Scan for the cell matching the given text and deliver its (x, y) coordinate at center. 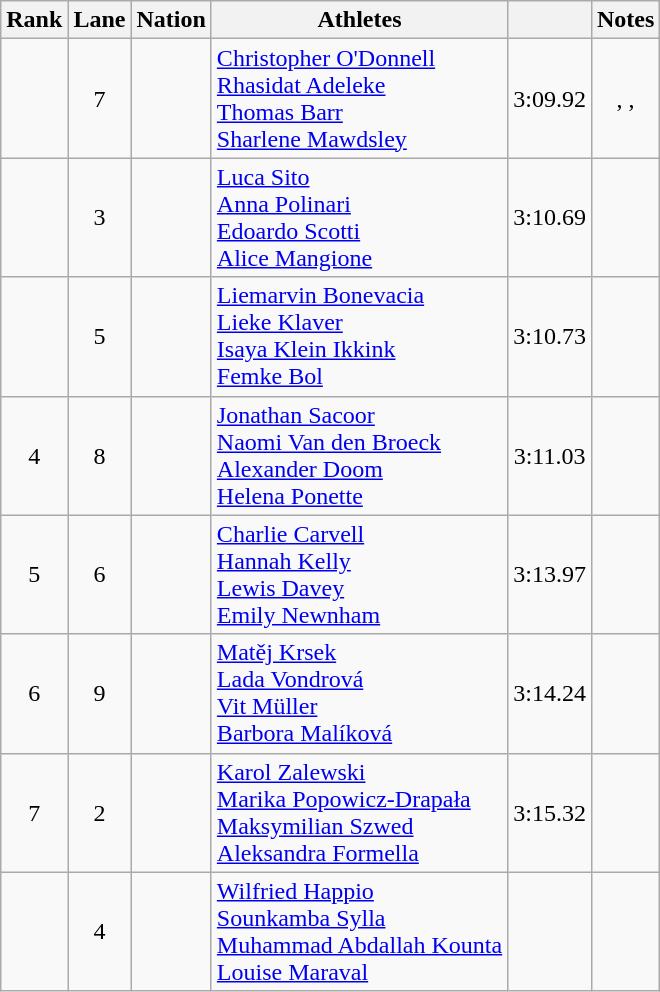
Luca SitoAnna PolinariEdoardo ScottiAlice Mangione (359, 218)
Wilfried HappioSounkamba SyllaMuhammad Abdallah KountaLouise Maraval (359, 932)
Charlie CarvellHannah Kelly Lewis Davey Emily Newnham (359, 574)
, , (625, 98)
3:10.73 (550, 336)
3:15.32 (550, 812)
Christopher O'DonnellRhasidat AdelekeThomas BarrSharlene Mawdsley (359, 98)
3:10.69 (550, 218)
Matěj KrsekLada VondrováVit MüllerBarbora Malíková (359, 694)
Karol ZalewskiMarika Popowicz-DrapałaMaksymilian SzwedAleksandra Formella (359, 812)
3 (100, 218)
Athletes (359, 20)
9 (100, 694)
Nation (171, 20)
Lane (100, 20)
2 (100, 812)
Liemarvin BonevaciaLieke KlaverIsaya Klein IkkinkFemke Bol (359, 336)
3:11.03 (550, 456)
3:09.92 (550, 98)
Notes (625, 20)
8 (100, 456)
3:14.24 (550, 694)
3:13.97 (550, 574)
Jonathan SacoorNaomi Van den BroeckAlexander DoomHelena Ponette (359, 456)
Rank (34, 20)
